Return the (x, y) coordinate for the center point of the cell that contains the specified text.  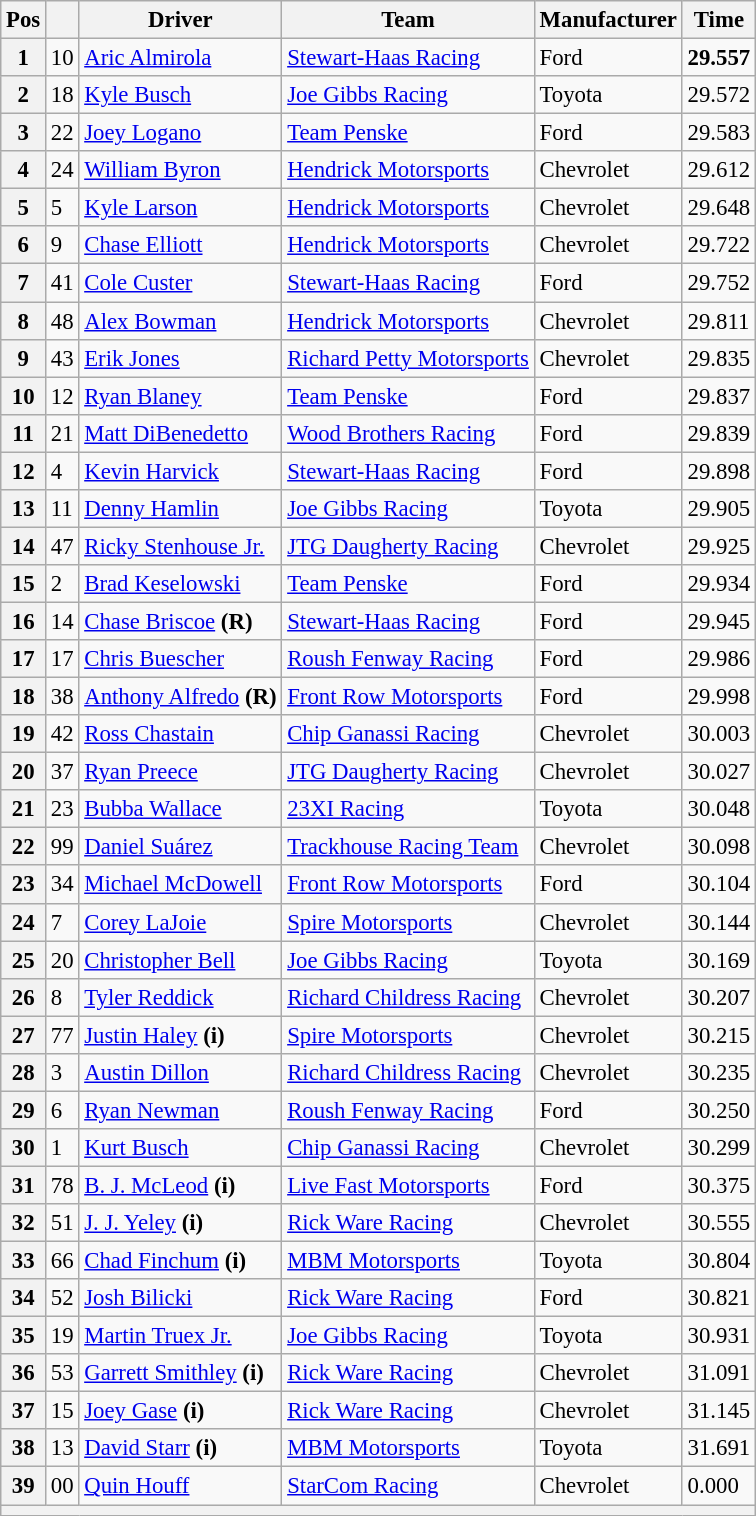
30.048 (718, 809)
Aric Almirola (180, 58)
Christopher Bell (180, 960)
53 (62, 1373)
Austin Dillon (180, 1073)
Trackhouse Racing Team (408, 847)
Kevin Harvick (180, 471)
Chad Finchum (i) (180, 1261)
29.945 (718, 621)
Erik Jones (180, 358)
Brad Keselowski (180, 584)
Daniel Suárez (180, 847)
29.722 (718, 245)
30.931 (718, 1336)
29.986 (718, 659)
30.821 (718, 1298)
30.250 (718, 1110)
52 (62, 1298)
Chase Elliott (180, 245)
Garrett Smithley (i) (180, 1373)
Alex Bowman (180, 321)
Quin Houff (180, 1486)
William Byron (180, 170)
30 (24, 1148)
29.839 (718, 433)
Ryan Preece (180, 772)
Ryan Newman (180, 1110)
Time (718, 20)
Live Fast Motorsports (408, 1185)
29.998 (718, 697)
30.299 (718, 1148)
Manufacturer (608, 20)
29.557 (718, 58)
29.837 (718, 396)
29 (24, 1110)
39 (24, 1486)
30.027 (718, 772)
Driver (180, 20)
Anthony Alfredo (R) (180, 697)
29.811 (718, 321)
Denny Hamlin (180, 509)
31.145 (718, 1411)
28 (24, 1073)
30.235 (718, 1073)
Bubba Wallace (180, 809)
23XI Racing (408, 809)
41 (62, 283)
31.691 (718, 1449)
30.144 (718, 922)
51 (62, 1223)
32 (24, 1223)
Cole Custer (180, 283)
30.375 (718, 1185)
Kyle Larson (180, 208)
26 (24, 997)
30.098 (718, 847)
29.612 (718, 170)
29.583 (718, 133)
30.804 (718, 1261)
Richard Petty Motorsports (408, 358)
Pos (24, 20)
Joey Logano (180, 133)
48 (62, 321)
Josh Bilicki (180, 1298)
Justin Haley (i) (180, 1035)
Ryan Blaney (180, 396)
99 (62, 847)
36 (24, 1373)
Chris Buescher (180, 659)
47 (62, 546)
29.572 (718, 95)
30.104 (718, 885)
29.925 (718, 546)
Tyler Reddick (180, 997)
66 (62, 1261)
Matt DiBenedetto (180, 433)
27 (24, 1035)
J. J. Yeley (i) (180, 1223)
77 (62, 1035)
42 (62, 734)
30.169 (718, 960)
Martin Truex Jr. (180, 1336)
25 (24, 960)
0.000 (718, 1486)
29.752 (718, 283)
35 (24, 1336)
33 (24, 1261)
David Starr (i) (180, 1449)
Michael McDowell (180, 885)
Joey Gase (i) (180, 1411)
Wood Brothers Racing (408, 433)
Corey LaJoie (180, 922)
31 (24, 1185)
30.215 (718, 1035)
Ricky Stenhouse Jr. (180, 546)
Ross Chastain (180, 734)
30.003 (718, 734)
29.648 (718, 208)
43 (62, 358)
29.835 (718, 358)
31.091 (718, 1373)
00 (62, 1486)
B. J. McLeod (i) (180, 1185)
30.555 (718, 1223)
Team (408, 20)
78 (62, 1185)
Kyle Busch (180, 95)
30.207 (718, 997)
29.898 (718, 471)
29.905 (718, 509)
Kurt Busch (180, 1148)
16 (24, 621)
StarCom Racing (408, 1486)
29.934 (718, 584)
Chase Briscoe (R) (180, 621)
